Capture the cell that displays the provided text and extract its (x, y) central coordinate. 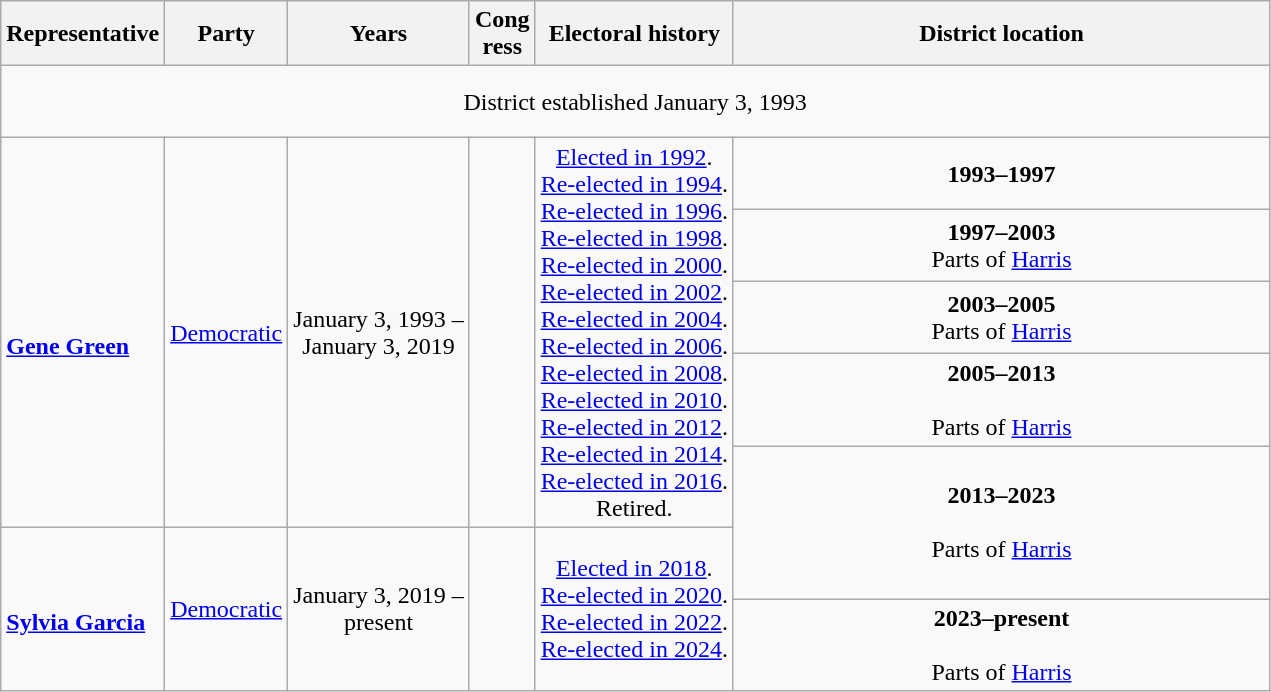
January 3, 1993 –January 3, 2019 (379, 332)
District location (1001, 34)
1997–2003Parts of Harris (1001, 246)
2003–2005Parts of Harris (1001, 318)
1993–1997 (1001, 174)
Party (226, 34)
Representative (83, 34)
January 3, 2019 –present (379, 609)
Electoral history (634, 34)
2005–2013Parts of Harris (1001, 400)
District established January 3, 1993 (636, 102)
Congress (502, 34)
Gene Green (83, 332)
Sylvia Garcia (83, 609)
Years (379, 34)
Elected in 2018.Re-elected in 2020.Re-elected in 2022.Re-elected in 2024. (634, 609)
2013–2023Parts of Harris (1001, 522)
2023–presentParts of Harris (1001, 645)
